For the text-containing cell, return its midpoint in (X, Y) coordinate format. 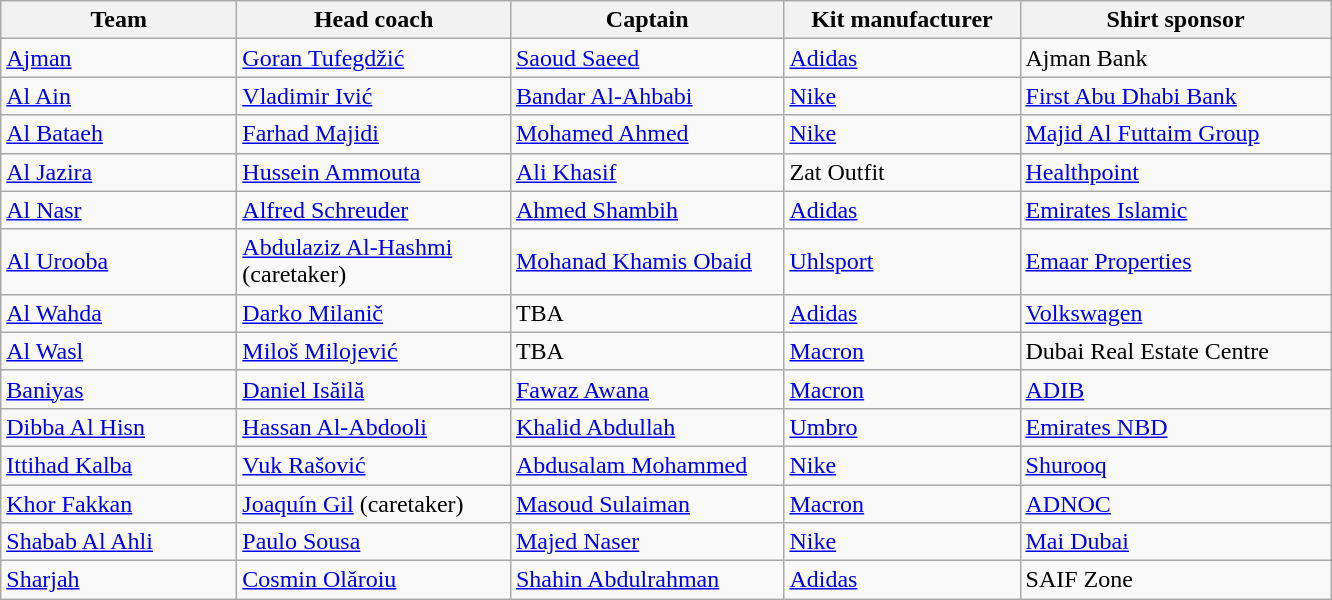
Al Bataeh (119, 134)
Uhlsport (902, 262)
Paulo Sousa (374, 542)
Umbro (902, 427)
Bandar Al-Ahbabi (647, 96)
Volkswagen (1176, 313)
Shirt sponsor (1176, 20)
Masoud Sulaiman (647, 503)
Joaquín Gil (caretaker) (374, 503)
Kit manufacturer (902, 20)
Sharjah (119, 580)
Captain (647, 20)
First Abu Dhabi Bank (1176, 96)
Daniel Isăilă (374, 389)
Emirates Islamic (1176, 210)
Majed Naser (647, 542)
Baniyas (119, 389)
Ali Khasif (647, 172)
Hussein Ammouta (374, 172)
Zat Outfit (902, 172)
Ajman Bank (1176, 58)
ADIB (1176, 389)
Dubai Real Estate Centre (1176, 351)
Emaar Properties (1176, 262)
Healthpoint (1176, 172)
Miloš Milojević (374, 351)
Al Ain (119, 96)
Al Urooba (119, 262)
Darko Milanič (374, 313)
Team (119, 20)
Shahin Abdulrahman (647, 580)
Fawaz Awana (647, 389)
Goran Tufegdžić (374, 58)
Ahmed Shambih (647, 210)
Cosmin Olăroiu (374, 580)
Al Wahda (119, 313)
Head coach (374, 20)
Vuk Rašović (374, 465)
Ittihad Kalba (119, 465)
Hassan Al-Abdooli (374, 427)
Ajman (119, 58)
Majid Al Futtaim Group (1176, 134)
ADNOC (1176, 503)
Saoud Saeed (647, 58)
Alfred Schreuder (374, 210)
Mohamed Ahmed (647, 134)
Abdulaziz Al-Hashmi (caretaker) (374, 262)
Mohanad Khamis Obaid (647, 262)
Emirates NBD (1176, 427)
Khalid Abdullah (647, 427)
Vladimir Ivić (374, 96)
Al Jazira (119, 172)
Khor Fakkan (119, 503)
Al Nasr (119, 210)
Mai Dubai (1176, 542)
Dibba Al Hisn (119, 427)
SAIF Zone (1176, 580)
Al Wasl (119, 351)
Shabab Al Ahli (119, 542)
Farhad Majidi (374, 134)
Abdusalam Mohammed (647, 465)
Shurooq (1176, 465)
